Pinpoint the cell where the given text exists, returning its [x, y] midpoint coordinate. 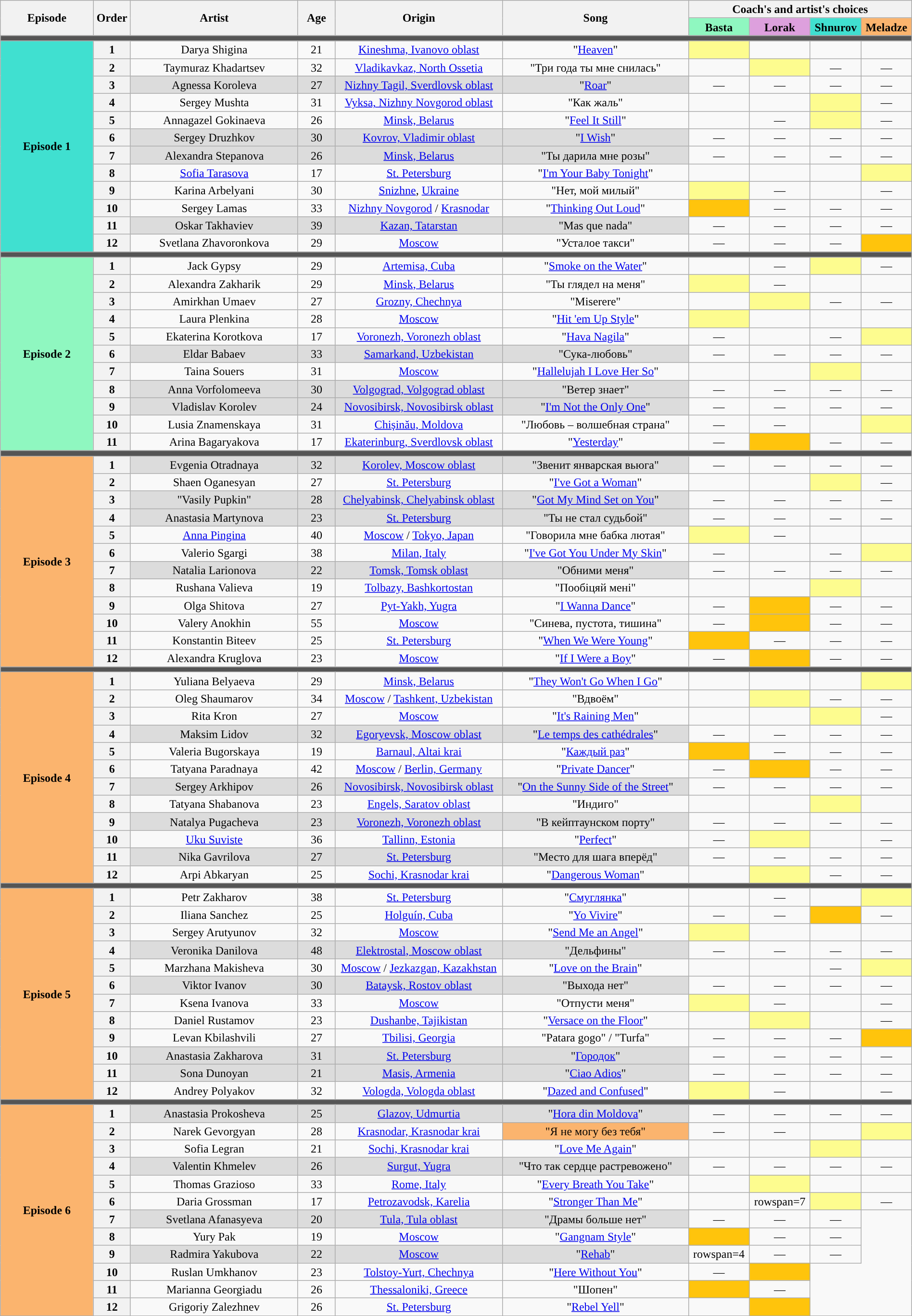
Taina Souers [214, 371]
"Синева, пустота, тишина" [595, 623]
"Индиго" [595, 804]
Darya Shigina [214, 50]
Episode 4 [47, 778]
Taymuraz Khadartsev [214, 67]
"В кейптаунском порту" [595, 821]
36 [317, 840]
"Dangerous Woman" [595, 874]
Shaen Oganesyan [214, 483]
"Усталое такси" [595, 243]
Sona Dunoyan [214, 1073]
Pyt-Yakh, Yugra [419, 605]
Nizhny Tagil, Sverdlovsk oblast [419, 85]
"Обними меня" [595, 570]
"On the Sunny Side of the Street" [595, 787]
"Ты дарила мне розы" [595, 155]
Vyksa, Nizhny Novgorod oblast [419, 103]
Milan, Italy [419, 553]
"It's Raining Men" [595, 716]
Vladikavkaz, North Ossetia [419, 67]
"Выхода нет" [595, 985]
Tbilisi, Georgia [419, 1038]
Tolbazy, Bashkortostan [419, 588]
"Versace on the Floor" [595, 1020]
"Что так сердце растревожено" [595, 1166]
Ruslan Umkhanov [214, 1271]
"Feel It Still" [595, 120]
Episode 5 [47, 994]
Eldar Babaev [214, 354]
Tatyana Shabanova [214, 804]
Valery Anokhin [214, 623]
Kovrov, Vladimir oblast [419, 138]
"Каждый раз" [595, 751]
"Ты глядел на меня" [595, 284]
Yuliana Belyaeva [214, 681]
Elektrostal, Moscow oblast [419, 950]
"Got My Mind Set on You" [595, 500]
Ekaterinburg, Sverdlovsk oblast [419, 441]
24 [317, 407]
Age [317, 18]
Order [112, 18]
Jack Gypsy [214, 266]
Sergey Mushta [214, 103]
Episode 2 [47, 354]
"Smoke on the Water" [595, 266]
Sofia Legran [214, 1149]
Egoryevsk, Moscow oblast [419, 734]
rowspan=4 [719, 1254]
Sergey Lamas [214, 208]
"Love on the Brain" [595, 967]
"Ветер знает" [595, 389]
"Miserere" [595, 301]
"Смуглянка" [595, 897]
Oleg Shaumarov [214, 698]
"When We Were Young" [595, 640]
Chelyabinsk, Chelyabinsk oblast [419, 500]
Thessaloniki, Greece [419, 1290]
"Dazed and Confused" [595, 1090]
"I'm Your Baby Tonight" [595, 173]
"Rebel Yell" [595, 1307]
"Место для шага вперёд" [595, 857]
Sergey Arkhipov [214, 787]
Daria Grossman [214, 1201]
"Patara gogo" / "Turfa" [595, 1038]
Anastasia Zakharova [214, 1056]
Natalya Pugacheva [214, 821]
Valentin Khmelev [214, 1166]
"Private Dancer" [595, 769]
Artemisa, Cuba [419, 266]
"Hit 'em Up Style" [595, 318]
Lusia Znamenskaya [214, 424]
Radmira Yakubova [214, 1254]
42 [317, 769]
Anastasia Martynova [214, 517]
Agnessa Koroleva [214, 85]
Yury Pak [214, 1237]
"Hora din Moldova" [595, 1114]
Arpi Abkaryan [214, 874]
Alexandra Zakharik [214, 284]
Veronika Danilova [214, 950]
Glazov, Udmurtia [419, 1114]
Tatyana Paradnaya [214, 769]
"Нет, мой милый" [595, 190]
Narek Gevorgyan [214, 1131]
Valerio Sgargi [214, 553]
"Ciao Adios" [595, 1073]
Moscow / Jezkazgan, Kazakhstan [419, 967]
Snizhne, Ukraine [419, 190]
"Звенит январская вьюга" [595, 464]
Tomsk, Tomsk oblast [419, 570]
Karina Arbelyani [214, 190]
Korolev, Moscow oblast [419, 464]
Holguín, Cuba [419, 915]
Amirkhan Umaev [214, 301]
Moscow / Berlin, Germany [419, 769]
"Stronger Than Me" [595, 1201]
Shnurov [836, 27]
Laura Plenkina [214, 318]
55 [317, 623]
48 [317, 950]
Evgenia Otradnaya [214, 464]
Episode [47, 18]
Arina Bagaryakova [214, 441]
Krasnodar, Krasnodar krai [419, 1131]
"Вдвоём" [595, 698]
Daniel Rustamov [214, 1020]
Origin [419, 18]
34 [317, 698]
Volgograd, Volgograd oblast [419, 389]
"Rehab" [595, 1254]
Tallinn, Estonia [419, 840]
Svetlana Zhavoronkova [214, 243]
"Шопен" [595, 1290]
39 [317, 226]
"Hava Nagila" [595, 337]
Anna Vorfolomeeva [214, 389]
"I've Got You Under My Skin" [595, 553]
Andrey Polyakov [214, 1090]
"Городок" [595, 1056]
Artist [214, 18]
"I Wish" [595, 138]
"I've Got a Woman" [595, 483]
"Vasily Pupkin" [214, 500]
Nizhny Novgorod / Krasnodar [419, 208]
"Gangnam Style" [595, 1237]
"Perfect" [595, 840]
Lorak [780, 27]
40 [317, 535]
Barnaul, Altai krai [419, 751]
"Любовь – волшебная страна" [595, 424]
Tula, Tula oblast [419, 1219]
Kineshma, Ivanovo oblast [419, 50]
Rushana Valieva [214, 588]
"Драмы больше нет" [595, 1219]
Olga Shitova [214, 605]
Petr Zakharov [214, 897]
"Le temps des cathédrales" [595, 734]
Dushanbe, Tajikistan [419, 1020]
"Love Me Again" [595, 1149]
"Roar" [595, 85]
rowspan=7 [780, 1201]
Bataysk, Rostov oblast [419, 985]
"Every Breath You Take" [595, 1184]
Levan Kbilashvili [214, 1038]
Anna Pingina [214, 535]
"I Wanna Dance" [595, 605]
Alexandra Kruglova [214, 658]
"Отпусти меня" [595, 1003]
Natalia Larionova [214, 570]
Konstantin Biteev [214, 640]
Grigoriy Zalezhnev [214, 1307]
Episode 1 [47, 146]
Viktor Ivanov [214, 985]
Nika Gavrilova [214, 857]
Engels, Saratov oblast [419, 804]
Annagazel Gokinaeva [214, 120]
Marianna Georgiadu [214, 1290]
"Как жаль" [595, 103]
Masis, Armenia [419, 1073]
Maksim Lidov [214, 734]
Valeria Bugorskaya [214, 751]
Samarkand, Uzbekistan [419, 354]
Oskar Takhaviev [214, 226]
Surgut, Yugra [419, 1166]
Episode 3 [47, 562]
"Send Me an Angel" [595, 933]
Chișinău, Moldova [419, 424]
Vologda, Vologda oblast [419, 1090]
Alexandra Stepanova [214, 155]
Episode 6 [47, 1210]
Moscow / Tokyo, Japan [419, 535]
"Пообiцяй менi" [595, 588]
Ekaterina Korotkova [214, 337]
Uku Suviste [214, 840]
Marzhana Makisheva [214, 967]
"Mas que nada" [595, 226]
Thomas Grazioso [214, 1184]
Svetlana Afanasyeva [214, 1219]
"Hallelujah I Love Her So" [595, 371]
Vladislav Korolev [214, 407]
"If I Were a Boy" [595, 658]
"They Won't Go When I Go" [595, 681]
"Ты не стал судьбой" [595, 517]
Sofia Tarasova [214, 173]
"Heaven" [595, 50]
"Here Without You" [595, 1271]
20 [317, 1219]
Kazan, Tatarstan [419, 226]
Tolstoy-Yurt, Chechnya [419, 1271]
Anastasia Prokosheva [214, 1114]
Rita Kron [214, 716]
"Я не могу без тебя" [595, 1131]
Sergey Druzhkov [214, 138]
Grozny, Chechnya [419, 301]
Moscow / Tashkent, Uzbekistan [419, 698]
Sergey Arutyunov [214, 933]
"Три года ты мне снилась" [595, 67]
"Говорила мне бабка лютая" [595, 535]
Song [595, 18]
Iliana Sanchez [214, 915]
"Yo Vivire" [595, 915]
"Thinking Out Loud" [595, 208]
Rome, Italy [419, 1184]
Coach's and artist's choices [800, 10]
Petrozavodsk, Karelia [419, 1201]
Basta [719, 27]
Meladze [886, 27]
Ksena Ivanova [214, 1003]
"Yesterday" [595, 441]
"I'm Not the Only One" [595, 407]
"Дельфины" [595, 950]
"Сука-любовь" [595, 354]
